Determine the (X, Y) coordinate at the center of the cell enclosing the given text.  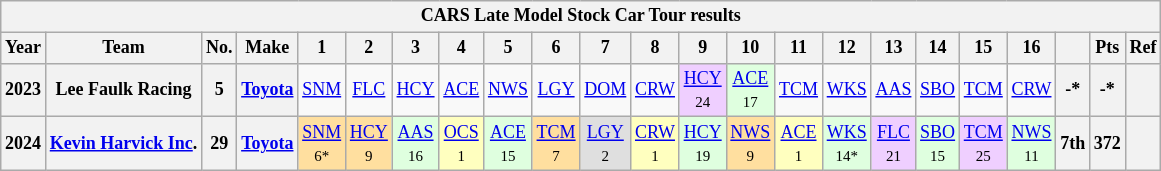
HCY9 (370, 144)
Year (24, 48)
OCS1 (462, 144)
14 (938, 48)
12 (846, 48)
8 (656, 48)
LGY2 (606, 144)
7 (606, 48)
7th (1073, 144)
11 (799, 48)
FLC (370, 90)
ACE15 (508, 144)
SNM6* (322, 144)
Lee Faulk Racing (123, 90)
AAS16 (416, 144)
No. (220, 48)
SNM (322, 90)
HCY24 (702, 90)
SBO15 (938, 144)
Ref (1143, 48)
16 (1032, 48)
FLC21 (894, 144)
1 (322, 48)
WKS14* (846, 144)
2 (370, 48)
HCY19 (702, 144)
15 (983, 48)
NWS11 (1032, 144)
ACE1 (799, 144)
WKS (846, 90)
SBO (938, 90)
ACE17 (750, 90)
Pts (1107, 48)
NWS9 (750, 144)
ACE (462, 90)
2024 (24, 144)
4 (462, 48)
DOM (606, 90)
Team (123, 48)
Make (268, 48)
2023 (24, 90)
3 (416, 48)
AAS (894, 90)
CRW1 (656, 144)
372 (1107, 144)
10 (750, 48)
CARS Late Model Stock Car Tour results (581, 16)
LGY (556, 90)
TCM7 (556, 144)
TCM25 (983, 144)
6 (556, 48)
9 (702, 48)
HCY (416, 90)
Kevin Harvick Inc. (123, 144)
NWS (508, 90)
13 (894, 48)
29 (220, 144)
